Capture the cell that displays the provided text and extract its [X, Y] central coordinate. 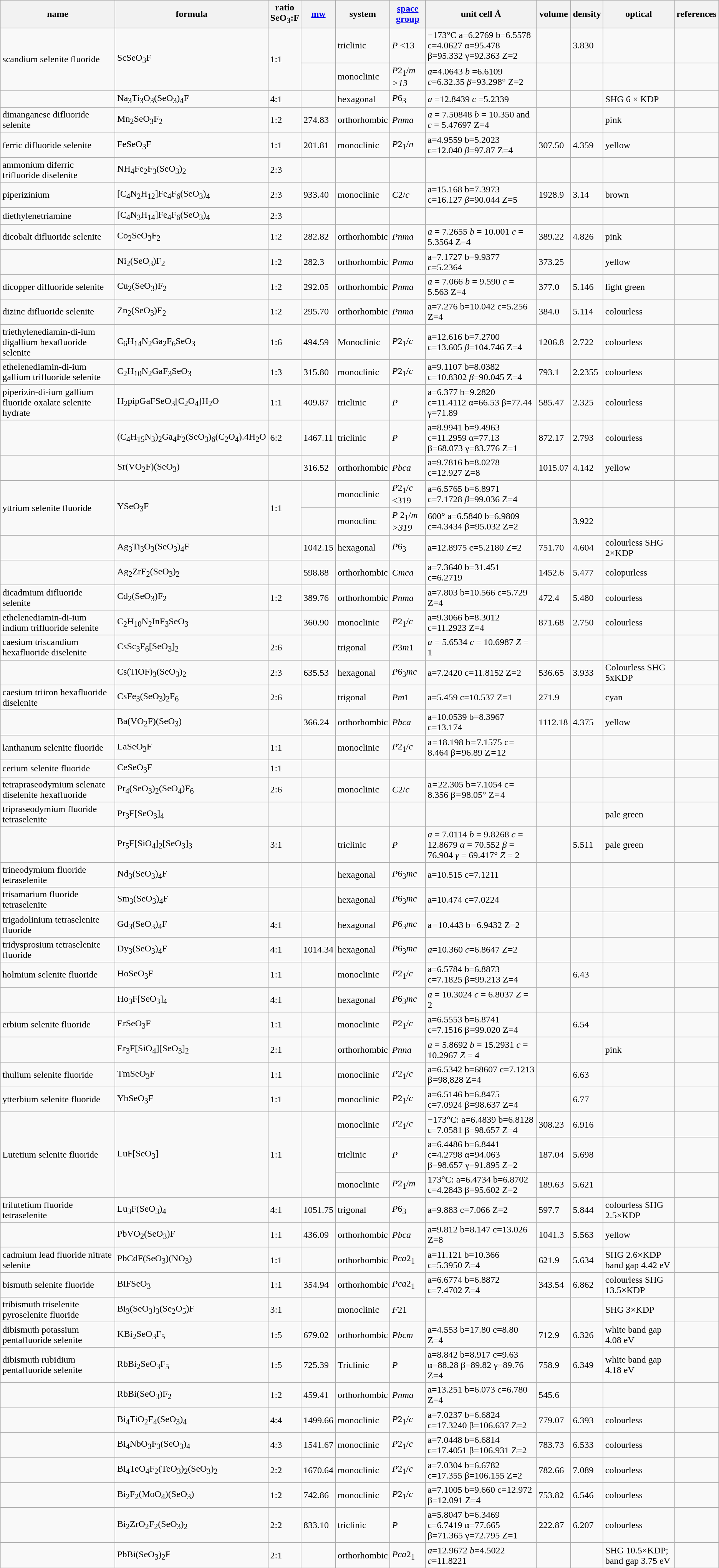
monoclinc [363, 521]
tetrapraseodymium selenate diselenite hexafluoride [58, 789]
282.82 [318, 237]
472.4 [554, 597]
F21 [408, 1310]
725.39 [318, 1365]
PbBi(SeO3)2F [192, 1555]
light green [638, 287]
5.146 [587, 287]
a=12.9672 b=4.5022 c=11.8221 [481, 1555]
cadmium lead fluoride nitrate selenite [58, 1260]
holmium selenite fluoride [58, 974]
Cs(TiOF)3(SeO3)2 [192, 673]
thulium selenite fluoride [58, 1074]
343.54 [554, 1285]
a=6.5342 b=68607 c=7.1213 β =98,828 Z=4 [481, 1074]
a=5.459 c=10.537 Z=1 [481, 697]
colopurless [638, 573]
a = 10.3024 c = 6.8037 Z = 2 [481, 1000]
Er3F[SiO4][SeO3]2 [192, 1050]
SHG 10.5×KDP; band gap 3.75 eV [638, 1555]
3.830 [587, 45]
a=4.553 b=17.80 c=8.80 Z=4 [481, 1335]
Ho3F[SeO3]4 [192, 1000]
tripraseodymium fluoride tetraselenite [58, 815]
a = 7.066 b = 9.590 c = 5.563 Z=4 [481, 287]
diethylenetriamine [58, 216]
5.477 [587, 573]
1112.18 [554, 723]
597.7 [554, 1210]
a=9.1107 b=8.0382 c=10.8302 β=90.045 Z=4 [481, 372]
2.325 [587, 402]
a=7.1005 b=9.660 c=12.972 β=12.091 Z=4 [481, 1495]
6.393 [587, 1420]
1499.66 [318, 1420]
a=6.5784 b=6.8873 c=7.1825 β =99.213 Z=4 [481, 974]
933.40 [318, 195]
mw [318, 14]
173°C: a=6.4734 b=6.8702 c=4.2843 β=95.602 Z=2 [481, 1185]
name [58, 14]
201.81 [318, 145]
a = 5.8692 b = 15.2931 c = 10.2967 Z = 4 [481, 1050]
brown [638, 195]
292.05 [318, 287]
782.66 [554, 1470]
[C4N3H14]Fe4F6(SeO3)4 [192, 216]
cyan [638, 697]
trisamarium fluoride tetraselenite [58, 900]
598.88 [318, 573]
307.50 [554, 145]
references [697, 14]
YSeO3F [192, 508]
SHG 3×KDP [638, 1310]
189.63 [554, 1185]
trineodymium fluoride tetraselenite [58, 875]
679.02 [318, 1335]
a =12.8439 c =5.2339 [481, 99]
5.698 [587, 1154]
6.77 [587, 1100]
389.76 [318, 597]
ethelenediamin-di-ium gallium trifluoride selenite [58, 372]
4:3 [285, 1445]
tridysprosium tetraselenite fluoride [58, 950]
P 21/m >319 [408, 521]
BiFSeO3 [192, 1285]
758.9 [554, 1365]
a=9.3066 b=8.3012 c=11.2923 Z=4 [481, 623]
Cmca [408, 573]
6.862 [587, 1285]
a=10.474 c=7.0224 [481, 900]
6.54 [587, 1024]
a=10.515 c=7.1211 [481, 875]
ErSeO3F [192, 1024]
6.43 [587, 974]
Lu3F(SeO3)4 [192, 1210]
377.0 [554, 287]
lanthanum selenite fluoride [58, 747]
1541.67 [318, 1445]
295.70 [318, 312]
ratioSeO3:F [285, 14]
RbBi(SeO3)F2 [192, 1395]
C2H10N2InF3SeO3 [192, 623]
ytterbium selenite fluoride [58, 1100]
Zn2(SeO3)F2 [192, 312]
−173°C: a=6.4839 b=6.8128 c=7.0581 β=98.657 Z=4 [481, 1124]
5.634 [587, 1260]
3.922 [587, 521]
753.82 [554, 1495]
6:2 [285, 438]
a = 22.305 b = 7.1054 c = 8.356 β = 98.05° Z = 4 [481, 789]
C6H14N2Ga2F6SeO3 [192, 342]
793.1 [554, 372]
cerium selenite fluoride [58, 768]
Pbcm [408, 1335]
Pr4(SeO3)2(SeO4)F6 [192, 789]
621.9 [554, 1260]
2.2355 [587, 372]
Bi2ZrO2F2(SeO3)2 [192, 1525]
KBi2SeO3F5 [192, 1335]
6.326 [587, 1335]
536.65 [554, 673]
CeSeO3F [192, 768]
optical [638, 14]
dibismuth potassium pentafluoride selenite [58, 1335]
271.9 [554, 697]
600° a=6.5840 b=6.9809 c=4.3434 β =95.032 Z=2 [481, 521]
a=8.842 b=8.917 c=9.63 α=88.28 β=89.82 γ=89.76 Z=4 [481, 1365]
YbSeO3F [192, 1100]
PbVO2(SeO3)F [192, 1235]
a = 7.2655 b = 10.001 c = 5.3564 Z=4 [481, 237]
colourless SHG 13.5×KDP [638, 1285]
6.349 [587, 1365]
dicadmium difluoride selenite [58, 597]
459.41 [318, 1395]
409.87 [318, 402]
783.73 [554, 1445]
1467.11 [318, 438]
6.63 [587, 1074]
piperizinium [58, 195]
triethylenediamin-di-ium digallium hexafluoride selenite [58, 342]
space group [408, 14]
5.480 [587, 597]
5.511 [587, 845]
5.621 [587, 1185]
6.533 [587, 1445]
a=5.8047 b=6.3469 c=6.7419 α=77.665 β=71.365 γ=72.795 Z=1 [481, 1525]
a = 5.6534 c = 10.6987 Z = 1 [481, 647]
Lutetium selenite fluoride [58, 1154]
Monoclinic [363, 342]
585.47 [554, 402]
2.750 [587, 623]
389.22 [554, 237]
Triclinic [363, 1365]
a = 10.443 b = 6.9432 Z=2 [481, 925]
360.90 [318, 623]
872.17 [554, 438]
1014.34 [318, 950]
erbium selenite fluoride [58, 1024]
315.80 [318, 372]
FeSeO3F [192, 145]
373.25 [554, 262]
a=7.0448 b=6.6814 c=17.4051 β=106.931 Z=2 [481, 1445]
1670.64 [318, 1470]
1015.07 [554, 468]
P21/n [408, 145]
1452.6 [554, 573]
colourless SHG 2×KDP [638, 547]
(C4H15N3)2Ga4F2(SeO3)6(C2O4).4H2O [192, 438]
354.94 [318, 1285]
P21/m >13 [408, 77]
RbBi2SeO3F5 [192, 1365]
a=12.616 b=7.2700 c=13.605 β=104.746 Z=4 [481, 342]
Bi3(SeO3)3(Se2O5)F [192, 1310]
308.23 [554, 1124]
Bi4TeO4F2(TeO3)2(SeO3)2 [192, 1470]
a=13.251 b=6.073 c=6.780 Z=4 [481, 1395]
dimanganese difluoride selenite [58, 120]
366.24 [318, 723]
dicopper difluoride selenite [58, 287]
a=7.2420 c=11.8152 Z=2 [481, 673]
4.826 [587, 237]
a=6.5765 b=6.8971 c=7.1728 β=99.036 Z=4 [481, 494]
a=10.360 c=6.8647 Z=2 [481, 950]
3.14 [587, 195]
SHG 2.6×KDP band gap 4.42 eV [638, 1260]
LaSeO3F [192, 747]
Sm3(SeO3)4F [192, 900]
a=8.9941 b=9.4963 c=11.2959 α=77.13 β=68.073 γ=83.776 Z=1 [481, 438]
316.52 [318, 468]
P <13 [408, 45]
formula [192, 14]
1041.3 [554, 1235]
tribismuth triselenite pyroselenite fluoride [58, 1310]
unit cell Å [481, 14]
4.142 [587, 468]
1:6 [285, 342]
7.089 [587, 1470]
1928.9 [554, 195]
Mn2SeO3F2 [192, 120]
779.07 [554, 1420]
Cu2(SeO3)F2 [192, 287]
ScSeO3F [192, 59]
4.359 [587, 145]
a=6.377 b=9.2820 c=11.4112 α=66.53 β=77.44 γ=71.89 [481, 402]
yttrium selenite fluoride [58, 508]
ammonium diferric trifluoride diselenite [58, 170]
a=4.0643 b =6.6109 c=6.32.35 β=93.298° Z=2 [481, 77]
6.207 [587, 1525]
751.70 [554, 547]
a=4.9559 b=5.2023 c=12.040 β=97.87 Z=4 [481, 145]
5.114 [587, 312]
a=6.5146 b=6.8475 c=7.0924 β =98.637 Z=4 [481, 1100]
833.10 [318, 1525]
a=9.883 c=7.066 Z=2 [481, 1210]
C2H10N2GaF3SeO3 [192, 372]
system [363, 14]
a=7.276 b=10.042 c=5.256 Z=4 [481, 312]
ferric difluoride selenite [58, 145]
4:4 [285, 1420]
P21/m [408, 1185]
545.6 [554, 1395]
bismuth selenite fluoride [58, 1285]
PbCdF(SeO3)(NO3) [192, 1260]
colourless SHG 2.5×KDP [638, 1210]
712.9 [554, 1335]
a = 7.0114 b = 9.8268 c = 12.8679 α = 70.552 β = 76.904 γ = 69.417° Z = 2 [481, 845]
a=10.0539 b=8.3967 c=13.174 [481, 723]
a=7.0237 b=6.6824 c=17.3240 β=106.637 Z=2 [481, 1420]
4.604 [587, 547]
282.3 [318, 262]
2.793 [587, 438]
436.09 [318, 1235]
1051.75 [318, 1210]
a = 7.50848 b = 10.350 and c = 5.47697 Z=4 [481, 120]
Ag2ZrF2(SeO3)2 [192, 573]
P21/c <319 [408, 494]
Pr5F[SiO4]2[SeO3]3 [192, 845]
dizinc difluoride selenite [58, 312]
white band gap 4.08 eV [638, 1335]
3.933 [587, 673]
a=6.5553 b=6.8741 c=7.1516 β =99.020 Z=4 [481, 1024]
dicobalt difluoride selenite [58, 237]
5.563 [587, 1235]
Bi4TiO2F4(SeO3)4 [192, 1420]
a=7.3640 b=31.451 c=6.2719 [481, 573]
volume [554, 14]
HoSeO3F [192, 974]
dibismuth rubidium pentafluoride selenite [58, 1365]
384.0 [554, 312]
Sr(VO2F)(SeO3) [192, 468]
Pnna [408, 1050]
Gd3(SeO3)4F [192, 925]
trigadolinium tetraselenite fluoride [58, 925]
2.722 [587, 342]
4.375 [587, 723]
Nd3(SeO3)4F [192, 875]
6.916 [587, 1124]
1206.8 [554, 342]
Bi4NbO3F3(SeO3)4 [192, 1445]
TmSeO3F [192, 1074]
a=11.121 b=10.366 c=5.3950 Z=4 [481, 1260]
a=7.1727 b=9.9377 c=5.2364 [481, 262]
a=9.812 b=8.147 c=13.026 Z=8 [481, 1235]
a=6.4486 b=6.8441 c=4.2798 α=94.063 β=98.657 γ=91.895 Z=2 [481, 1154]
piperizin-di-ium gallium fluoride oxalate selenite hydrate [58, 402]
Na3Ti3O3(SeO3)4F [192, 99]
a=7.0304 b=6.6782 c=17.355 β=106.155 Z=2 [481, 1470]
ethelenediamin-di-ium indium trifluoride selenite [58, 623]
Colourless SHG 5xKDP [638, 673]
scandium selenite fluoride [58, 59]
187.04 [554, 1154]
222.87 [554, 1525]
a=7.803 b=10.566 c=5.729 Z=4 [481, 597]
Ba(VO2F)(SeO3) [192, 723]
Cd2(SeO3)F2 [192, 597]
494.59 [318, 342]
density [587, 14]
−173°C a=6.2769 b=6.5578 c=4.0627 α=95.478 β=95.332 γ=92.363 Z=2 [481, 45]
P3m1 [408, 647]
a=9.7816 b=8.0278 c=12.927 Z=8 [481, 468]
Ni2(SeO3)F2 [192, 262]
H2pipGaFSeO3[C2O4]H2O [192, 402]
Ag3Ti3O3(SeO3)4F [192, 547]
NH4Fe2F3(SeO3)2 [192, 170]
a = 18.198 b = 7.1575 c = 8.464 β = 96.89 Z = 12 [481, 747]
CsFe3(SeO3)2F6 [192, 697]
SHG 6 × KDP [638, 99]
trilutetium fluoride tetraselenite [58, 1210]
Bi2F2(MoO4)(SeO3) [192, 1495]
a=12.8975 c=5.2180 Z=2 [481, 547]
5.844 [587, 1210]
LuF[SeO3] [192, 1154]
6.546 [587, 1495]
871.68 [554, 623]
1042.15 [318, 547]
742.86 [318, 1495]
Dy3(SeO3)4F [192, 950]
274.83 [318, 120]
1:3 [285, 372]
Pm1 [408, 697]
[C4N2H12]Fe4F6(SeO3)4 [192, 195]
white band gap 4.18 eV [638, 1365]
Co2SeO3F2 [192, 237]
CsSc3F6[SeO3]2 [192, 647]
a=6.6774 b=6.8872 c=7.4702 Z=4 [481, 1285]
635.53 [318, 673]
a=15.168 b=7.3973 c=16.127 β=90.044 Z=5 [481, 195]
caesium triiron hexafluoride diselenite [58, 697]
caesium triscandium hexafluoride diselenite [58, 647]
Pr3F[SeO3]4 [192, 815]
